Output the [X, Y] coordinate of the center of the cell containing the given text.  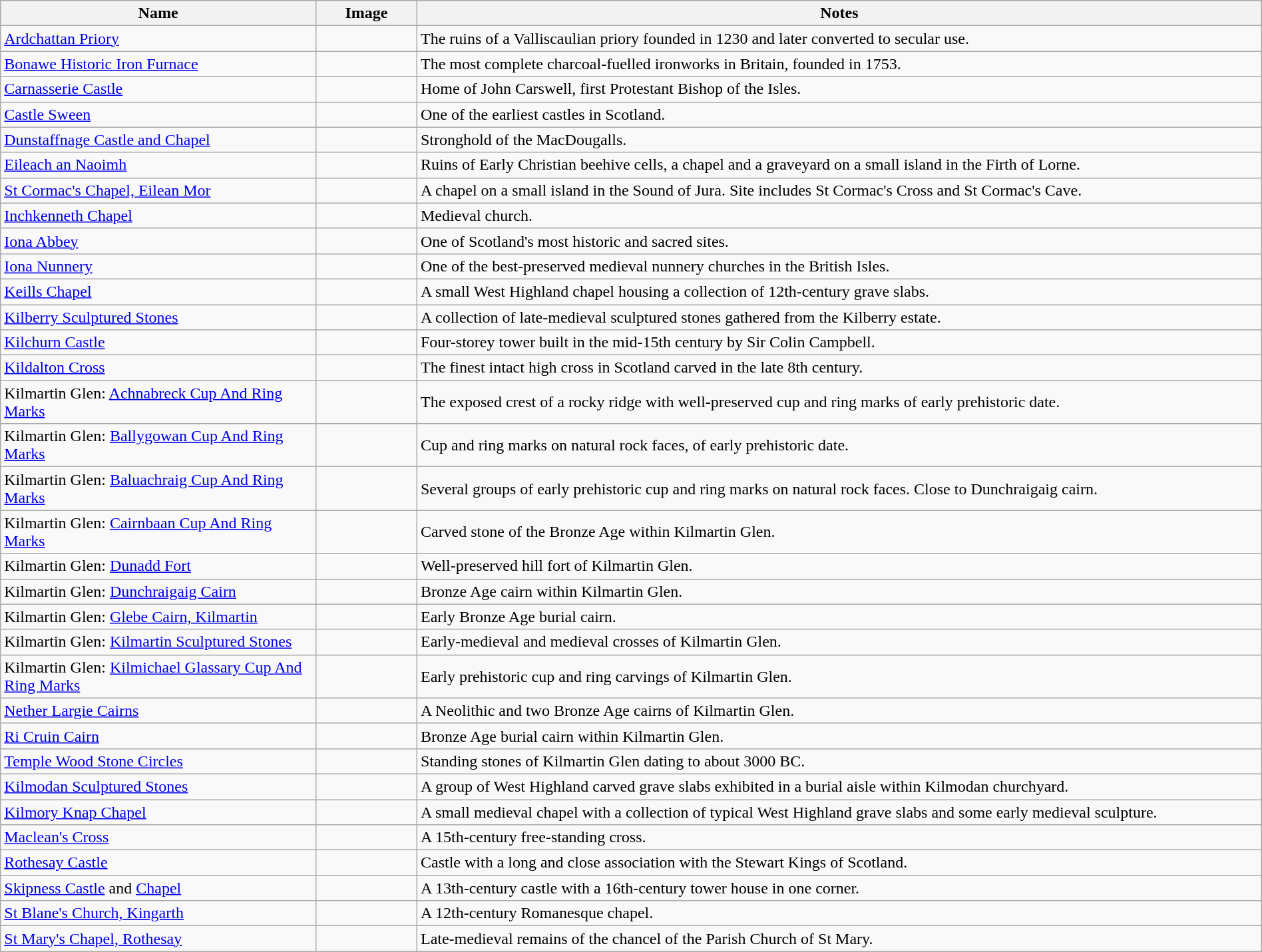
The exposed crest of a rocky ridge with well-preserved cup and ring marks of early prehistoric date. [839, 402]
Ardchattan Priory [158, 39]
Image [366, 13]
Kilmory Knap Chapel [158, 812]
Skipness Castle and Chapel [158, 888]
Rothesay Castle [158, 863]
Early-medieval and medieval crosses of Kilmartin Glen. [839, 642]
Bronze Age cairn within Kilmartin Glen. [839, 591]
The ruins of a Valliscaulian priory founded in 1230 and later converted to secular use. [839, 39]
Well-preserved hill fort of Kilmartin Glen. [839, 566]
Notes [839, 13]
Dunstaffnage Castle and Chapel [158, 140]
Standing stones of Kilmartin Glen dating to about 3000 BC. [839, 761]
St Cormac's Chapel, Eilean Mor [158, 190]
Eileach an Naoimh [158, 165]
Iona Abbey [158, 241]
St Mary's Chapel, Rothesay [158, 939]
Temple Wood Stone Circles [158, 761]
Kilchurn Castle [158, 343]
A Neolithic and two Bronze Age cairns of Kilmartin Glen. [839, 711]
A collection of late-medieval sculptured stones gathered from the Kilberry estate. [839, 317]
Iona Nunnery [158, 266]
Early Bronze Age burial cairn. [839, 617]
St Blane's Church, Kingarth [158, 913]
Nether Largie Cairns [158, 711]
Carved stone of the Bronze Age within Kilmartin Glen. [839, 532]
Kilmartin Glen: Achnabreck Cup And Ring Marks [158, 402]
A group of West Highland carved grave slabs exhibited in a burial aisle within Kilmodan churchyard. [839, 786]
Castle Sween [158, 114]
Ruins of Early Christian beehive cells, a chapel and a graveyard on a small island in the Firth of Lorne. [839, 165]
Late-medieval remains of the chancel of the Parish Church of St Mary. [839, 939]
Medieval church. [839, 216]
Bronze Age burial cairn within Kilmartin Glen. [839, 736]
Kilberry Sculptured Stones [158, 317]
Four-storey tower built in the mid-15th century by Sir Colin Campbell. [839, 343]
A 13th-century castle with a 16th-century tower house in one corner. [839, 888]
A chapel on a small island in the Sound of Jura. Site includes St Cormac's Cross and St Cormac's Cave. [839, 190]
Kilmartin Glen: Kilmichael Glassary Cup And Ring Marks [158, 676]
One of Scotland's most historic and sacred sites. [839, 241]
Home of John Carswell, first Protestant Bishop of the Isles. [839, 89]
Early prehistoric cup and ring carvings of Kilmartin Glen. [839, 676]
One of the earliest castles in Scotland. [839, 114]
Castle with a long and close association with the Stewart Kings of Scotland. [839, 863]
A small medieval chapel with a collection of typical West Highland grave slabs and some early medieval sculpture. [839, 812]
Stronghold of the MacDougalls. [839, 140]
The finest intact high cross in Scotland carved in the late 8th century. [839, 368]
Carnasserie Castle [158, 89]
Kilmartin Glen: Dunchraigaig Cairn [158, 591]
The most complete charcoal-fuelled ironworks in Britain, founded in 1753. [839, 64]
Several groups of early prehistoric cup and ring marks on natural rock faces. Close to Dunchraigaig cairn. [839, 488]
Kildalton Cross [158, 368]
Kilmodan Sculptured Stones [158, 786]
Keills Chapel [158, 291]
Kilmartin Glen: Dunadd Fort [158, 566]
Cup and ring marks on natural rock faces, of early prehistoric date. [839, 446]
Maclean's Cross [158, 838]
Kilmartin Glen: Baluachraig Cup And Ring Marks [158, 488]
Name [158, 13]
Kilmartin Glen: Glebe Cairn, Kilmartin [158, 617]
Bonawe Historic Iron Furnace [158, 64]
A 15th-century free-standing cross. [839, 838]
Inchkenneth Chapel [158, 216]
Kilmartin Glen: Kilmartin Sculptured Stones [158, 642]
A 12th-century Romanesque chapel. [839, 913]
Kilmartin Glen: Ballygowan Cup And Ring Marks [158, 446]
A small West Highland chapel housing a collection of 12th-century grave slabs. [839, 291]
Ri Cruin Cairn [158, 736]
Kilmartin Glen: Cairnbaan Cup And Ring Marks [158, 532]
One of the best-preserved medieval nunnery churches in the British Isles. [839, 266]
